Pinpoint the cell where the given text exists, returning its (X, Y) midpoint coordinate. 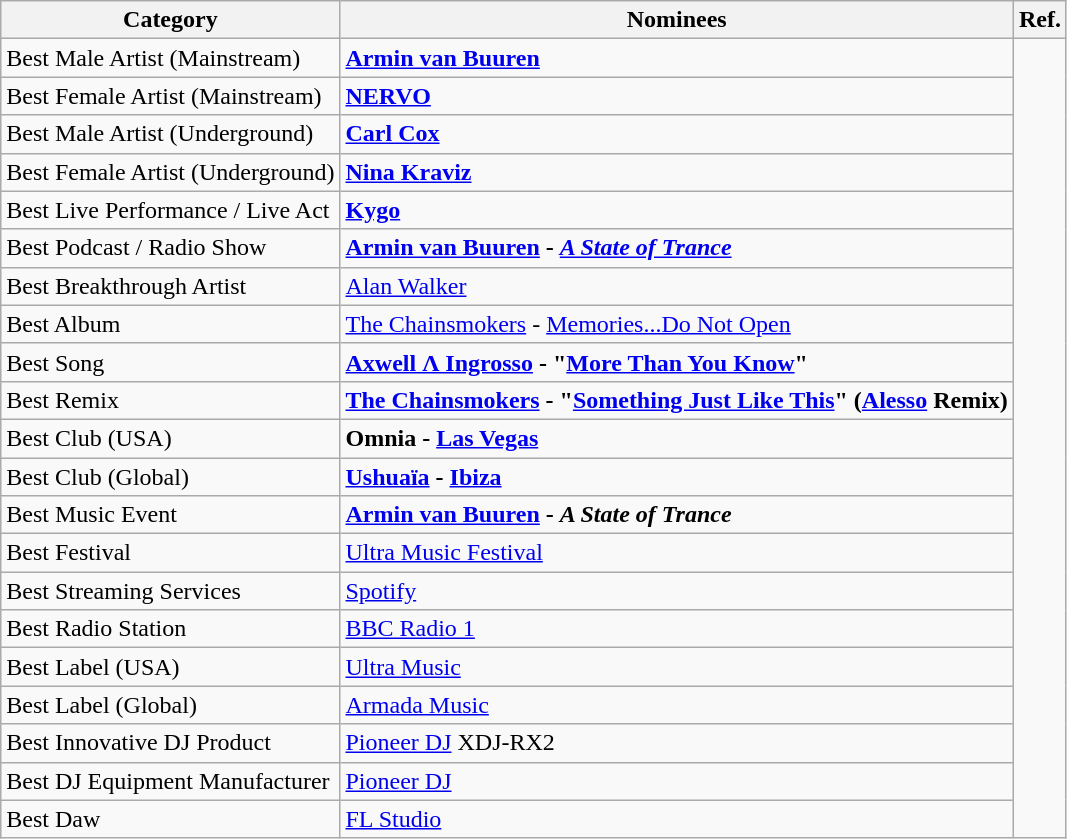
Ultra Music (676, 667)
Ref. (1040, 20)
Best Female Artist (Mainstream) (170, 96)
The Chainsmokers - Memories...Do Not Open (676, 324)
Pioneer DJ (676, 781)
Best Innovative DJ Product (170, 743)
Best Festival (170, 553)
Axwell Λ Ingrosso - "More Than You Know" (676, 362)
Best Female Artist (Underground) (170, 172)
Ultra Music Festival (676, 553)
Best Album (170, 324)
Best Club (Global) (170, 477)
Best Breakthrough Artist (170, 286)
Best Male Artist (Mainstream) (170, 58)
Spotify (676, 591)
FL Studio (676, 819)
Kygo (676, 210)
Best Live Performance / Live Act (170, 210)
Best Song (170, 362)
Best Streaming Services (170, 591)
BBC Radio 1 (676, 629)
Nina Kraviz (676, 172)
Armada Music (676, 705)
The Chainsmokers - "Something Just Like This" (Alesso Remix) (676, 400)
Nominees (676, 20)
Best Label (USA) (170, 667)
Pioneer DJ XDJ-RX2 (676, 743)
Best DJ Equipment Manufacturer (170, 781)
Alan Walker (676, 286)
Best Daw (170, 819)
Best Radio Station (170, 629)
Best Remix (170, 400)
Best Music Event (170, 515)
Ushuaïa - Ibiza (676, 477)
Armin van Buuren (676, 58)
Omnia - Las Vegas (676, 438)
Best Podcast / Radio Show (170, 248)
NERVO (676, 96)
Best Club (USA) (170, 438)
Best Label (Global) (170, 705)
Best Male Artist (Underground) (170, 134)
Carl Cox (676, 134)
Category (170, 20)
